Provide the (X, Y) coordinate of the cell's center where the given text is located.  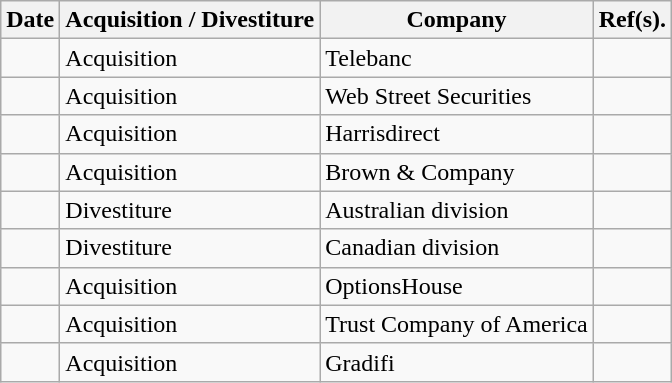
Web Street Securities (456, 96)
Canadian division (456, 248)
Telebanc (456, 58)
Australian division (456, 210)
Gradifi (456, 362)
Trust Company of America (456, 324)
Harrisdirect (456, 134)
Date (30, 20)
OptionsHouse (456, 286)
Ref(s). (632, 20)
Acquisition / Divestiture (190, 20)
Brown & Company (456, 172)
Company (456, 20)
